Pinpoint the cell where the given text exists, returning its [x, y] midpoint coordinate. 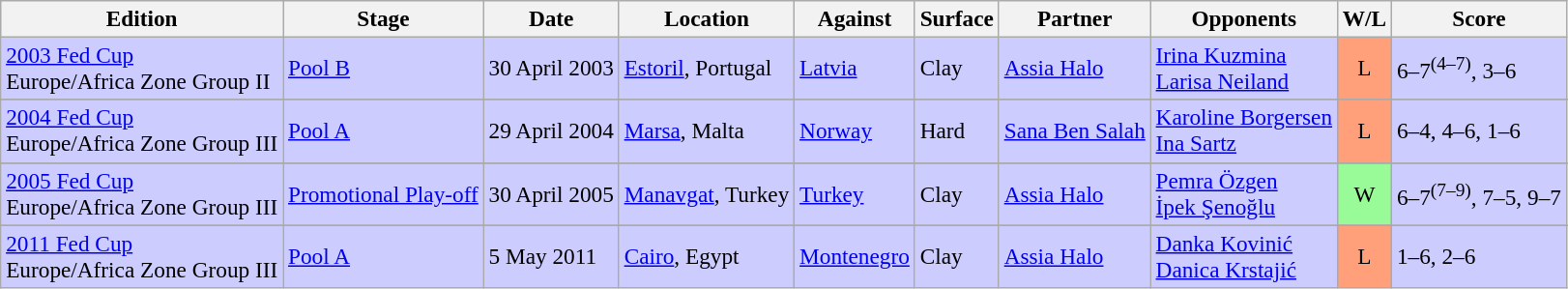
Latvia [855, 68]
Against [855, 18]
Norway [855, 131]
W/L [1364, 18]
2011 Fed Cup Europe/Africa Zone Group III [142, 255]
Hard [957, 131]
Marsa, Malta [706, 131]
Score [1479, 18]
2003 Fed Cup Europe/Africa Zone Group II [142, 68]
Partner [1075, 18]
Montenegro [855, 255]
2004 Fed Cup Europe/Africa Zone Group III [142, 131]
2005 Fed Cup Europe/Africa Zone Group III [142, 193]
1–6, 2–6 [1479, 255]
5 May 2011 [551, 255]
Danka Kovinić Danica Krstajić [1243, 255]
Turkey [855, 193]
Cairo, Egypt [706, 255]
Date [551, 18]
Surface [957, 18]
Estoril, Portugal [706, 68]
Pemra Özgen İpek Şenoğlu [1243, 193]
6–7(7–9), 7–5, 9–7 [1479, 193]
Edition [142, 18]
Pool B [384, 68]
Promotional Play-off [384, 193]
30 April 2003 [551, 68]
Opponents [1243, 18]
Irina Kuzmina Larisa Neiland [1243, 68]
29 April 2004 [551, 131]
30 April 2005 [551, 193]
Manavgat, Turkey [706, 193]
Karoline Borgersen Ina Sartz [1243, 131]
6–4, 4–6, 1–6 [1479, 131]
Location [706, 18]
6–7(4–7), 3–6 [1479, 68]
Sana Ben Salah [1075, 131]
W [1364, 193]
Stage [384, 18]
